Scan for the cell matching the given text and deliver its [x, y] coordinate at center. 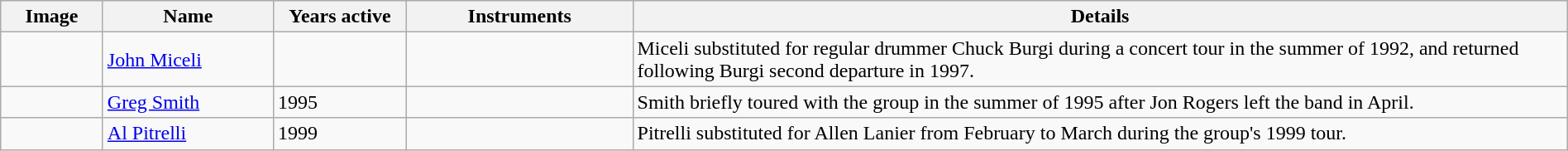
Details [1100, 17]
Pitrelli substituted for Allen Lanier from February to March during the group's 1999 tour. [1100, 134]
Greg Smith [188, 102]
Smith briefly toured with the group in the summer of 1995 after Jon Rogers left the band in April. [1100, 102]
Al Pitrelli [188, 134]
Instruments [519, 17]
John Miceli [188, 60]
1995 [339, 102]
1999 [339, 134]
Image [52, 17]
Name [188, 17]
Years active [339, 17]
